Output the [X, Y] coordinate of the center of the cell containing the given text.  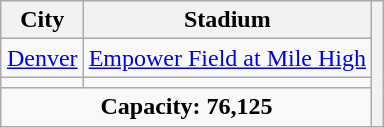
Stadium [227, 20]
Empower Field at Mile High [227, 58]
City [42, 20]
Capacity: 76,125 [186, 107]
Denver [42, 58]
